Determine the (X, Y) coordinate at the center of the cell enclosing the given text.  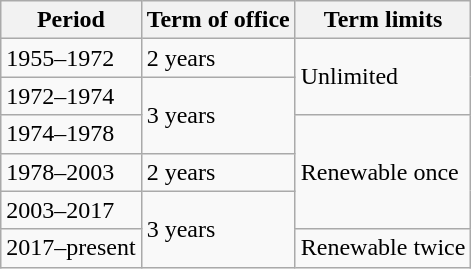
Period (71, 20)
1955–1972 (71, 58)
Renewable once (383, 172)
2017–present (71, 248)
Term limits (383, 20)
Renewable twice (383, 248)
1978–2003 (71, 172)
Unlimited (383, 77)
Term of office (218, 20)
1974–1978 (71, 134)
1972–1974 (71, 96)
2003–2017 (71, 210)
